Provide the [x, y] coordinate of the cell's center where the given text is located.  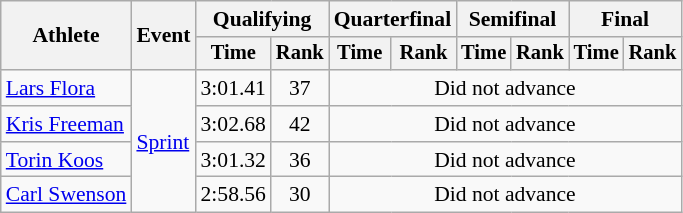
Torin Koos [66, 160]
Quarterfinal [393, 19]
3:01.32 [232, 160]
Athlete [66, 36]
Carl Swenson [66, 195]
3:02.68 [232, 124]
30 [300, 195]
36 [300, 160]
Lars Flora [66, 88]
Event [163, 36]
37 [300, 88]
Qualifying [262, 19]
42 [300, 124]
Semifinal [512, 19]
Sprint [163, 141]
Final [625, 19]
2:58.56 [232, 195]
Kris Freeman [66, 124]
3:01.41 [232, 88]
